From the cell containing the given text, extract its center point as [x, y] coordinate. 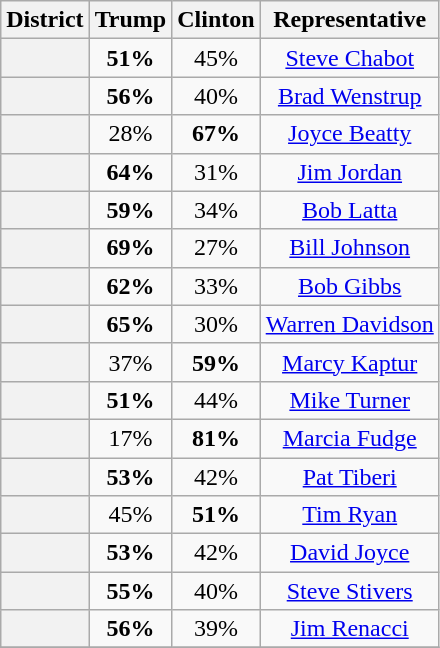
37% [130, 362]
David Joyce [350, 553]
Tim Ryan [350, 515]
67% [216, 134]
81% [216, 438]
Marcy Kaptur [350, 362]
Bob Gibbs [350, 286]
34% [216, 210]
Trump [130, 20]
62% [130, 286]
Warren Davidson [350, 324]
Representative [350, 20]
39% [216, 629]
Jim Renacci [350, 629]
27% [216, 248]
65% [130, 324]
Clinton [216, 20]
Mike Turner [350, 400]
55% [130, 591]
44% [216, 400]
Bob Latta [350, 210]
District [45, 20]
64% [130, 172]
Pat Tiberi [350, 477]
Marcia Fudge [350, 438]
31% [216, 172]
28% [130, 134]
17% [130, 438]
33% [216, 286]
30% [216, 324]
69% [130, 248]
Joyce Beatty [350, 134]
Jim Jordan [350, 172]
Steve Chabot [350, 58]
Brad Wenstrup [350, 96]
Steve Stivers [350, 591]
Bill Johnson [350, 248]
